For the text-containing cell, return its midpoint in [x, y] coordinate format. 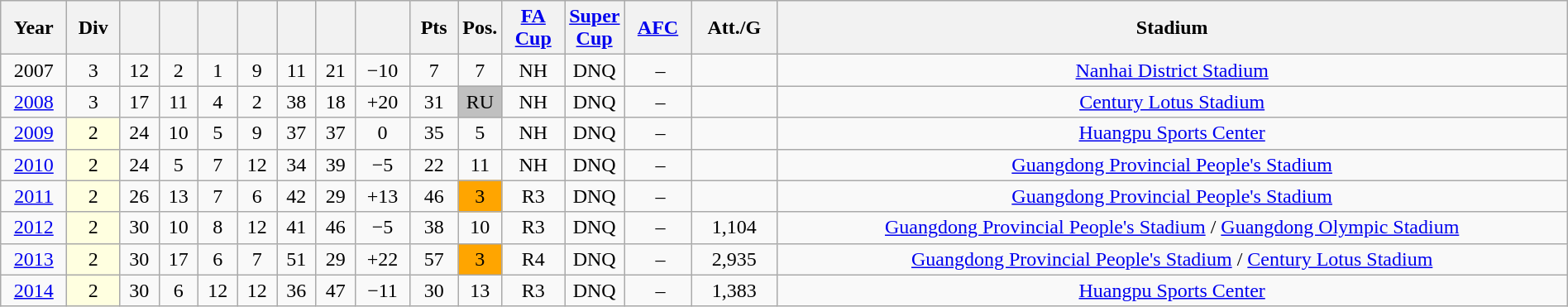
Stadium [1172, 28]
41 [297, 228]
42 [297, 196]
2009 [34, 133]
2011 [34, 196]
1,383 [734, 290]
51 [297, 259]
34 [297, 165]
18 [336, 102]
+13 [383, 196]
Nanhai District Stadium [1172, 70]
31 [433, 102]
35 [433, 133]
+20 [383, 102]
−10 [383, 70]
2013 [34, 259]
0 [383, 133]
2014 [34, 290]
AFC [658, 28]
4 [218, 102]
36 [297, 290]
Att./G [734, 28]
Pts [433, 28]
RU [480, 102]
21 [336, 70]
1 [218, 70]
1,104 [734, 228]
26 [140, 196]
2007 [34, 70]
22 [433, 165]
Guangdong Provincial People's Stadium / Century Lotus Stadium [1172, 259]
Pos. [480, 28]
2008 [34, 102]
47 [336, 290]
39 [336, 165]
R4 [533, 259]
−11 [383, 290]
Guangdong Provincial People's Stadium / Guangdong Olympic Stadium [1172, 228]
2,935 [734, 259]
Div [93, 28]
Year [34, 28]
57 [433, 259]
+22 [383, 259]
FA Cup [533, 28]
Century Lotus Stadium [1172, 102]
Super Cup [595, 28]
2012 [34, 228]
8 [218, 228]
2010 [34, 165]
